Determine the [X, Y] coordinate at the center of the cell enclosing the given text.  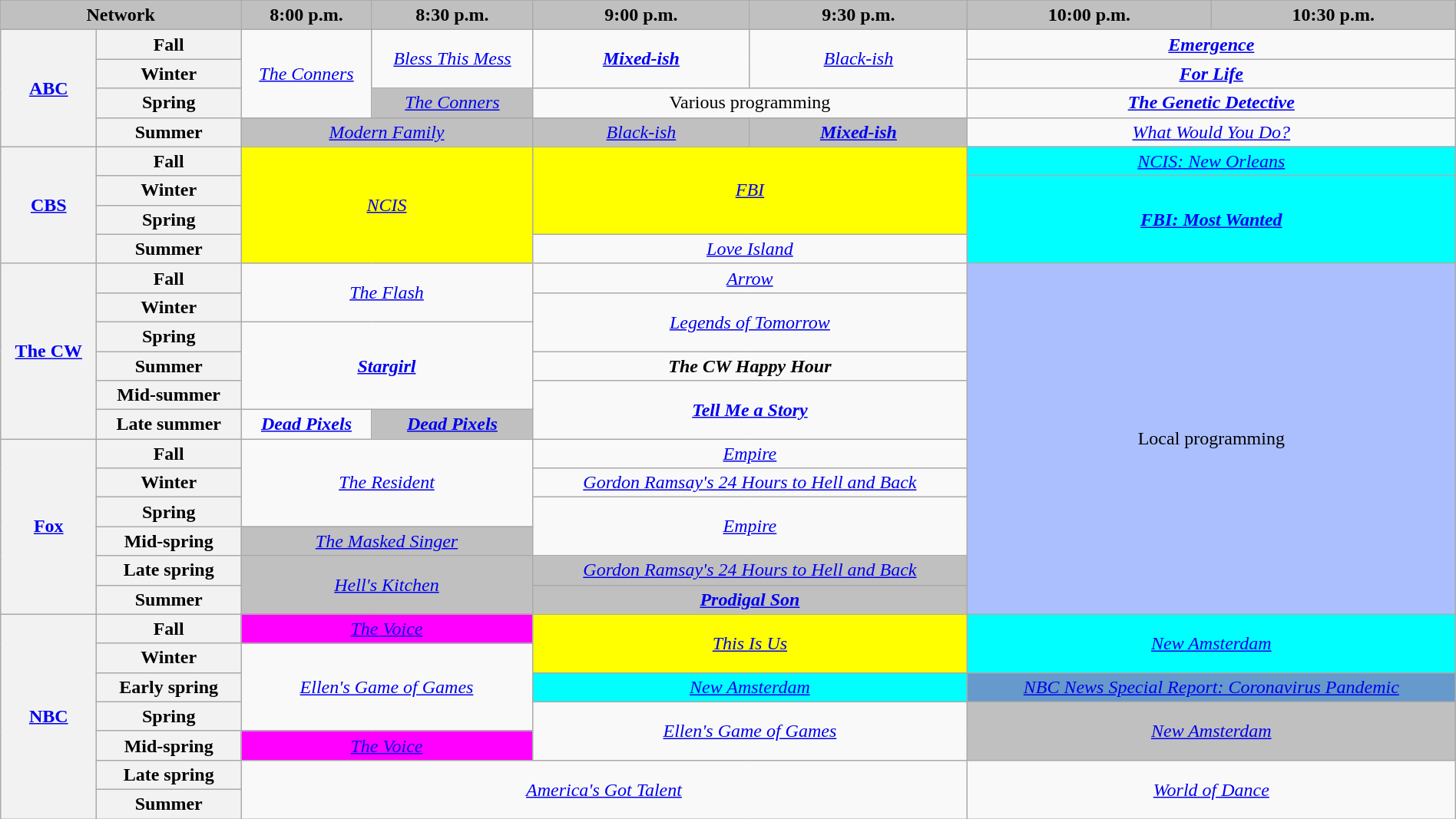
The CW Happy Hour [750, 366]
FBI [750, 190]
CBS [49, 205]
NBC [49, 716]
8:30 p.m. [452, 15]
Network [121, 15]
The Masked Singer [387, 541]
For Life [1211, 74]
Modern Family [387, 132]
Love Island [750, 249]
Hell's Kitchen [387, 585]
Legends of Tomorrow [750, 322]
Tell Me a Story [750, 410]
Various programming [750, 103]
Late summer [169, 424]
FBI: Most Wanted [1211, 220]
Arrow [750, 278]
NCIS: New Orleans [1211, 161]
9:00 p.m. [640, 15]
10:30 p.m. [1333, 15]
10:00 p.m. [1089, 15]
What Would You Do? [1211, 132]
Bless This Mess [452, 59]
Prodigal Son [750, 599]
The Flash [387, 292]
The Resident [387, 483]
NBC News Special Report: Coronavirus Pandemic [1211, 687]
8:00 p.m. [307, 15]
This Is Us [750, 643]
The CW [49, 351]
Local programming [1211, 439]
Emergence [1211, 45]
The Genetic Detective [1211, 103]
Mid-summer [169, 395]
America's Got Talent [604, 789]
ABC [49, 88]
Fox [49, 527]
World of Dance [1211, 789]
9:30 p.m. [859, 15]
Stargirl [387, 365]
Early spring [169, 687]
NCIS [387, 205]
